For the text-containing cell, return its midpoint in [X, Y] coordinate format. 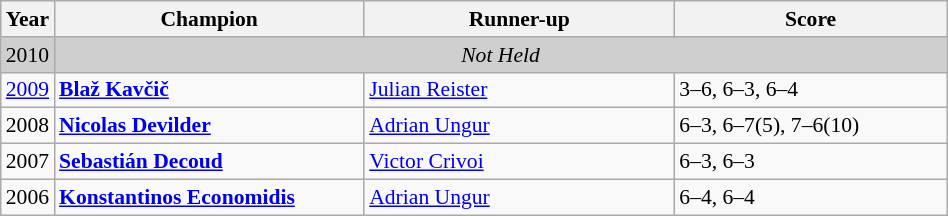
Year [28, 19]
Konstantinos Economidis [209, 197]
2009 [28, 90]
Victor Crivoi [519, 162]
Blaž Kavčič [209, 90]
6–3, 6–7(5), 7–6(10) [810, 126]
2008 [28, 126]
6–4, 6–4 [810, 197]
2010 [28, 55]
Runner-up [519, 19]
Champion [209, 19]
3–6, 6–3, 6–4 [810, 90]
Julian Reister [519, 90]
2006 [28, 197]
Score [810, 19]
Nicolas Devilder [209, 126]
2007 [28, 162]
Not Held [500, 55]
Sebastián Decoud [209, 162]
6–3, 6–3 [810, 162]
